For the text-containing cell, return its midpoint in [x, y] coordinate format. 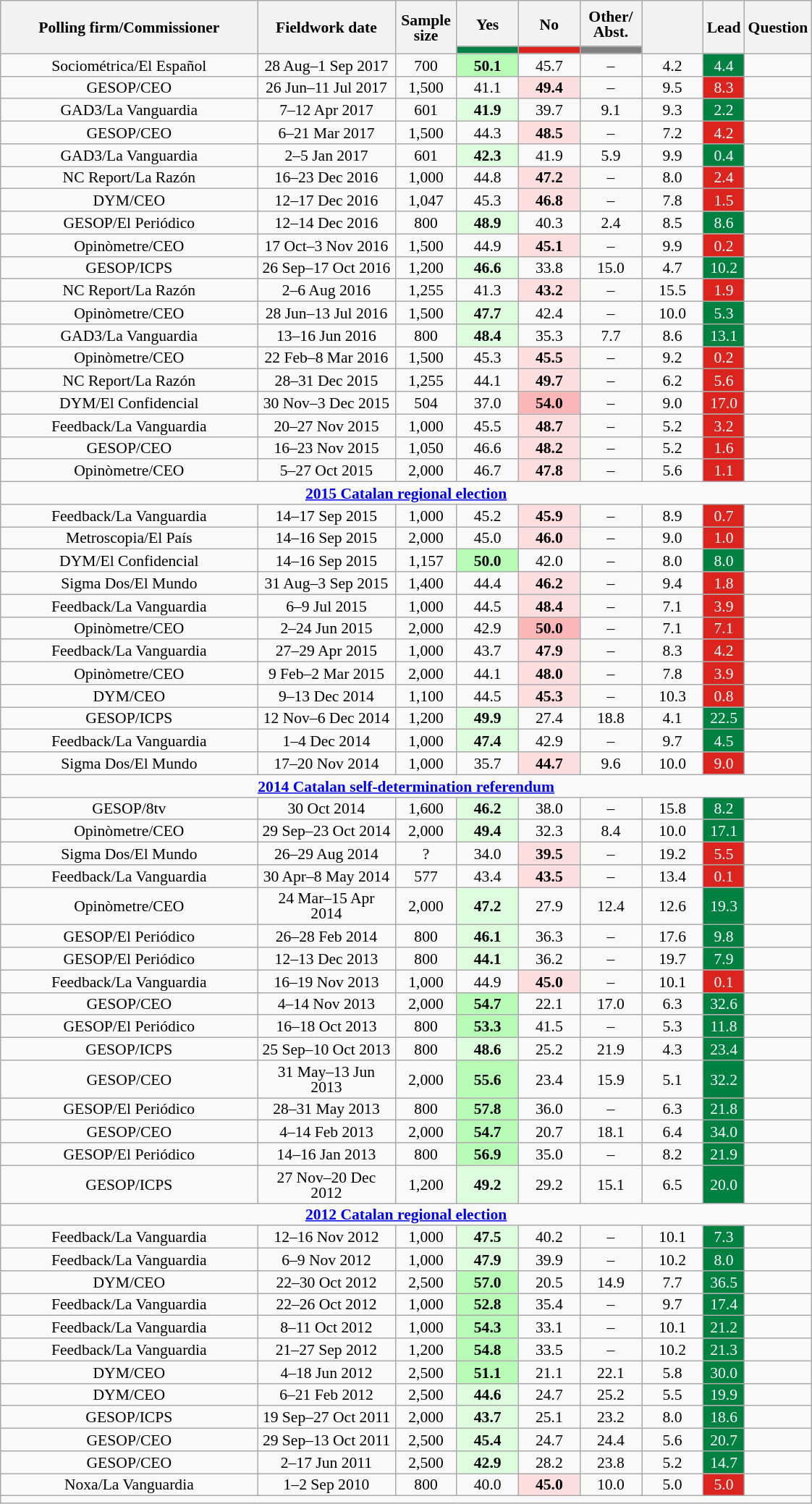
8.9 [672, 515]
8–11 Oct 2012 [326, 1327]
4.7 [672, 268]
2–6 Aug 2016 [326, 291]
19.7 [672, 958]
4–18 Jun 2012 [326, 1372]
41.3 [488, 291]
14.9 [611, 1283]
0.8 [724, 696]
47.5 [488, 1238]
2–5 Jan 2017 [326, 155]
10.3 [672, 696]
1,050 [426, 447]
28–31 May 2013 [326, 1109]
3.2 [724, 426]
15.1 [611, 1184]
26–29 Aug 2014 [326, 854]
4–14 Feb 2013 [326, 1132]
19.9 [724, 1394]
23.8 [611, 1462]
Sample size [426, 28]
2012 Catalan regional election [407, 1214]
9 Feb–2 Mar 2015 [326, 673]
6.2 [672, 381]
9.6 [611, 763]
25 Sep–10 Oct 2013 [326, 1049]
7–12 Apr 2017 [326, 110]
24 Mar–15 Apr 2014 [326, 906]
41.5 [549, 1026]
? [426, 854]
17.6 [672, 937]
46.8 [549, 200]
44.6 [488, 1394]
46.7 [488, 470]
16–19 Nov 2013 [326, 981]
4–14 Nov 2013 [326, 1003]
9.1 [611, 110]
Metroscopia/El País [129, 538]
30 Oct 2014 [326, 808]
9.2 [672, 358]
21.2 [724, 1327]
22.5 [724, 718]
1–2 Sep 2010 [326, 1485]
504 [426, 402]
15.8 [672, 808]
40.3 [549, 223]
28.2 [549, 1462]
4.5 [724, 741]
16–18 Oct 2013 [326, 1026]
13.4 [672, 876]
0.7 [724, 515]
8.5 [672, 223]
22 Feb–8 Mar 2016 [326, 358]
2014 Catalan self-determination referendum [407, 786]
43.2 [549, 291]
21.1 [549, 1372]
33.5 [549, 1349]
700 [426, 65]
28–31 Dec 2015 [326, 381]
5–27 Oct 2015 [326, 470]
1.5 [724, 200]
49.7 [549, 381]
43.4 [488, 876]
47.8 [549, 470]
2.2 [724, 110]
5.8 [672, 1372]
Other/Abst. [611, 23]
52.8 [488, 1304]
54.8 [488, 1349]
1,400 [426, 583]
30 Nov–3 Dec 2015 [326, 402]
21.3 [724, 1349]
15.5 [672, 291]
11.8 [724, 1026]
46.1 [488, 937]
Question [779, 28]
32.3 [549, 831]
2–24 Jun 2015 [326, 628]
7.3 [724, 1238]
15.9 [611, 1079]
24.4 [611, 1440]
16–23 Nov 2015 [326, 447]
Lead [724, 28]
21.8 [724, 1109]
1.6 [724, 447]
48.2 [549, 447]
9.3 [672, 110]
57.0 [488, 1283]
12–16 Nov 2012 [326, 1238]
45.1 [549, 245]
45.9 [549, 515]
21–27 Sep 2012 [326, 1349]
35.7 [488, 763]
25.1 [549, 1417]
1,047 [426, 200]
20.5 [549, 1283]
29 Sep–23 Oct 2014 [326, 831]
27.4 [549, 718]
47.7 [488, 313]
45.2 [488, 515]
17 Oct–3 Nov 2016 [326, 245]
36.2 [549, 958]
56.9 [488, 1154]
9.8 [724, 937]
32.2 [724, 1079]
19 Sep–27 Oct 2011 [326, 1417]
22–26 Oct 2012 [326, 1304]
1.8 [724, 583]
1,157 [426, 560]
51.1 [488, 1372]
43.5 [549, 876]
23.2 [611, 1417]
48.9 [488, 223]
6.4 [672, 1132]
35.0 [549, 1154]
7.9 [724, 958]
1.9 [724, 291]
49.9 [488, 718]
54.0 [549, 402]
4.1 [672, 718]
0.4 [724, 155]
8.4 [611, 831]
42.3 [488, 155]
Noxa/La Vanguardia [129, 1485]
9.4 [672, 583]
2–17 Jun 2011 [326, 1462]
41.1 [488, 87]
1.0 [724, 538]
54.3 [488, 1327]
14.7 [724, 1462]
29.2 [549, 1184]
12–14 Dec 2016 [326, 223]
38.0 [549, 808]
42.0 [549, 560]
14–17 Sep 2015 [326, 515]
50.1 [488, 65]
44.4 [488, 583]
18.6 [724, 1417]
1,600 [426, 808]
No [549, 23]
28 Aug–1 Sep 2017 [326, 65]
18.8 [611, 718]
49.2 [488, 1184]
29 Sep–13 Oct 2011 [326, 1440]
1.1 [724, 470]
48.7 [549, 426]
5.9 [611, 155]
55.6 [488, 1079]
31 May–13 Jun 2013 [326, 1079]
7.2 [672, 133]
35.3 [549, 336]
33.1 [549, 1327]
17.4 [724, 1304]
12–13 Dec 2013 [326, 958]
30.0 [724, 1372]
26–28 Feb 2014 [326, 937]
9.5 [672, 87]
13–16 Jun 2016 [326, 336]
Yes [488, 23]
6–9 Nov 2012 [326, 1259]
45.7 [549, 65]
36.0 [549, 1109]
577 [426, 876]
53.3 [488, 1026]
20.0 [724, 1184]
40.0 [488, 1485]
47.4 [488, 741]
5.1 [672, 1079]
36.3 [549, 937]
9–13 Dec 2014 [326, 696]
2015 Catalan regional election [407, 494]
57.8 [488, 1109]
44.8 [488, 178]
6–21 Feb 2012 [326, 1394]
37.0 [488, 402]
48.5 [549, 133]
27.9 [549, 906]
31 Aug–3 Sep 2015 [326, 583]
32.6 [724, 1003]
44.7 [549, 763]
6–9 Jul 2015 [326, 605]
19.2 [672, 854]
20–27 Nov 2015 [326, 426]
Polling firm/Commissioner [129, 28]
45.4 [488, 1440]
33.8 [549, 268]
35.4 [549, 1304]
48.0 [549, 673]
28 Jun–13 Jul 2016 [326, 313]
46.0 [549, 538]
16–23 Dec 2016 [326, 178]
42.4 [549, 313]
39.9 [549, 1259]
Sociométrica/El Español [129, 65]
39.7 [549, 110]
1,100 [426, 696]
26 Sep–17 Oct 2016 [326, 268]
18.1 [611, 1132]
39.5 [549, 854]
40.2 [549, 1238]
44.3 [488, 133]
17.1 [724, 831]
6.5 [672, 1184]
26 Jun–11 Jul 2017 [326, 87]
12 Nov–6 Dec 2014 [326, 718]
Fieldwork date [326, 28]
GESOP/8tv [129, 808]
6–21 Mar 2017 [326, 133]
19.3 [724, 906]
30 Apr–8 May 2014 [326, 876]
22–30 Oct 2012 [326, 1283]
14–16 Jan 2013 [326, 1154]
27 Nov–20 Dec 2012 [326, 1184]
36.5 [724, 1283]
27–29 Apr 2015 [326, 651]
15.0 [611, 268]
12.4 [611, 906]
13.1 [724, 336]
1–4 Dec 2014 [326, 741]
12–17 Dec 2016 [326, 200]
12.6 [672, 906]
4.3 [672, 1049]
17–20 Nov 2014 [326, 763]
48.6 [488, 1049]
4.4 [724, 65]
